For the text-containing cell, return its midpoint in (X, Y) coordinate format. 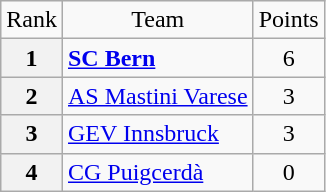
Rank (32, 20)
1 (32, 58)
GEV Innsbruck (158, 134)
4 (32, 172)
Points (288, 20)
0 (288, 172)
AS Mastini Varese (158, 96)
SC Bern (158, 58)
Team (158, 20)
CG Puigcerdà (158, 172)
2 (32, 96)
6 (288, 58)
